Extract the (X, Y) coordinate from the center of the cell holding the provided text.  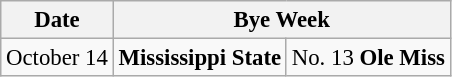
Mississippi State (200, 58)
October 14 (57, 58)
Bye Week (282, 20)
No. 13 Ole Miss (368, 58)
Date (57, 20)
